Determine the [x, y] coordinate at the center of the cell enclosing the given text.  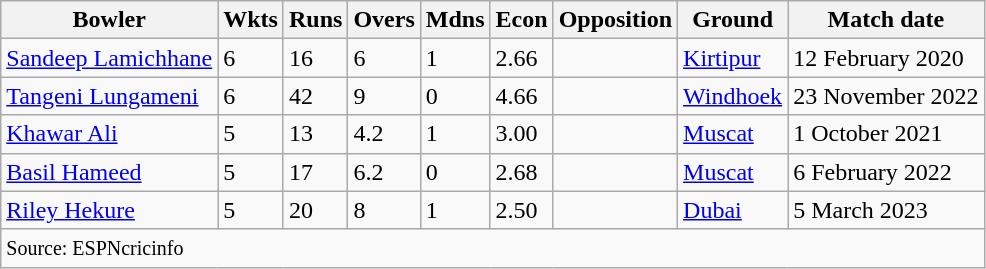
6 February 2022 [886, 172]
Bowler [110, 20]
Tangeni Lungameni [110, 96]
16 [315, 58]
Runs [315, 20]
42 [315, 96]
17 [315, 172]
3.00 [522, 134]
2.68 [522, 172]
8 [384, 210]
4.2 [384, 134]
6.2 [384, 172]
4.66 [522, 96]
Opposition [615, 20]
Dubai [733, 210]
Source: ESPNcricinfo [492, 248]
Kirtipur [733, 58]
5 March 2023 [886, 210]
13 [315, 134]
Windhoek [733, 96]
2.50 [522, 210]
Riley Hekure [110, 210]
20 [315, 210]
1 October 2021 [886, 134]
Sandeep Lamichhane [110, 58]
12 February 2020 [886, 58]
Overs [384, 20]
Mdns [455, 20]
9 [384, 96]
2.66 [522, 58]
Econ [522, 20]
Ground [733, 20]
Wkts [251, 20]
Match date [886, 20]
23 November 2022 [886, 96]
Khawar Ali [110, 134]
Basil Hameed [110, 172]
